Search for the cell housing the specified text and yield its (x, y) center coordinate. 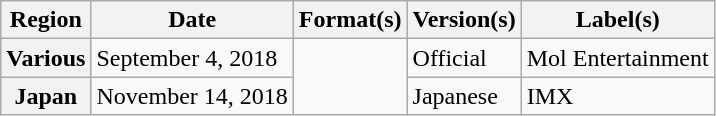
Various (46, 58)
Japanese (464, 96)
Region (46, 20)
Japan (46, 96)
November 14, 2018 (192, 96)
Official (464, 58)
Mol Entertainment (618, 58)
Date (192, 20)
Version(s) (464, 20)
IMX (618, 96)
Label(s) (618, 20)
Format(s) (350, 20)
September 4, 2018 (192, 58)
